Output the (x, y) coordinate of the center of the cell containing the given text.  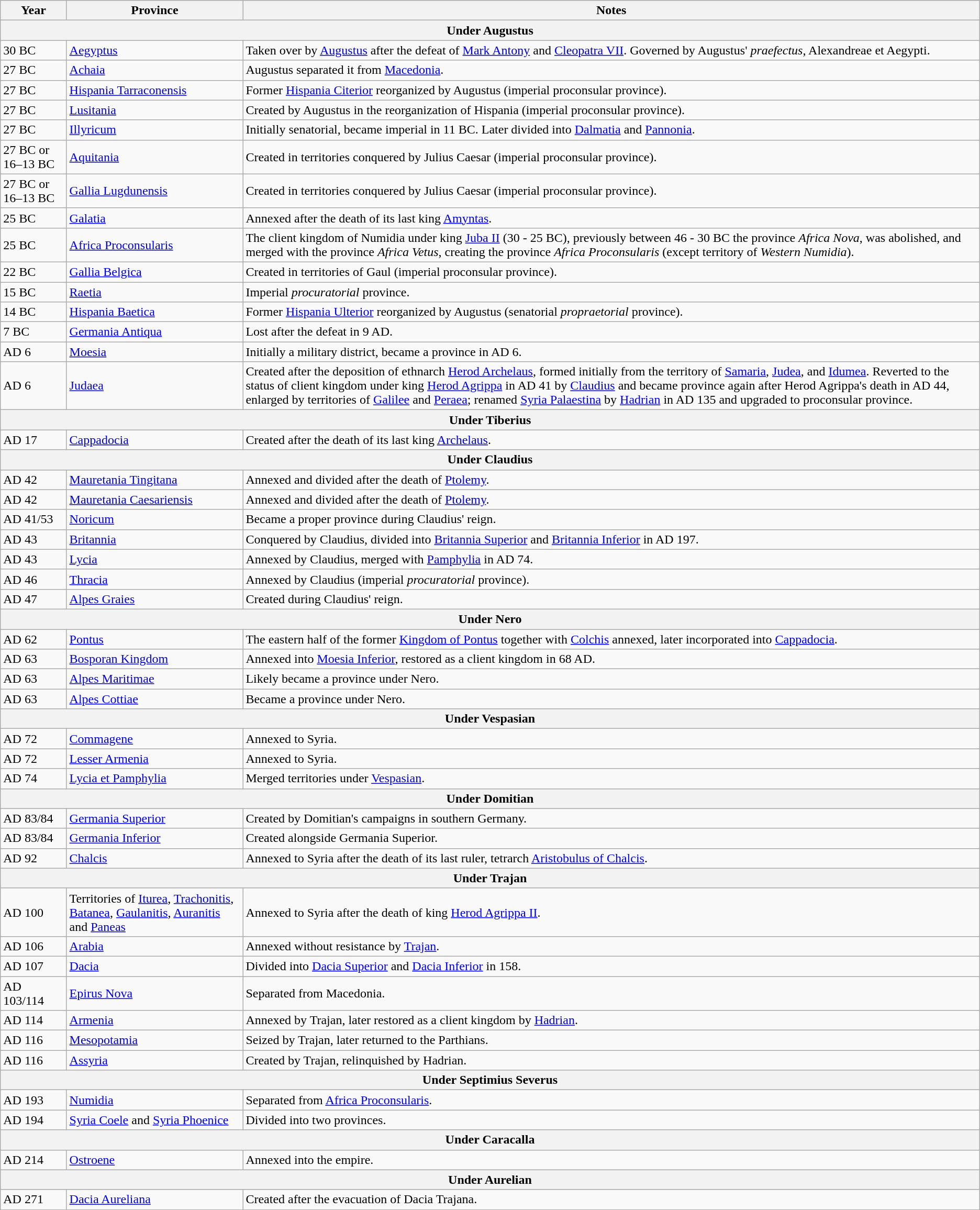
AD 106 (34, 946)
Lost after the defeat in 9 AD. (611, 332)
Achaia (155, 70)
Alpes Cottiae (155, 699)
22 BC (34, 272)
Under Claudius (490, 460)
Cappadocia (155, 440)
Annexed after the death of its last king Amyntas. (611, 218)
Lesser Armenia (155, 759)
Mauretania Tingitana (155, 480)
Became a proper province during Claudius' reign. (611, 519)
Augustus separated it from Macedonia. (611, 70)
Created after the death of its last king Archelaus. (611, 440)
Arabia (155, 946)
Created by Domitian's campaigns in southern Germany. (611, 818)
Gallia Lugdunensis (155, 191)
Germania Antiqua (155, 332)
Thracia (155, 579)
Created alongside Germania Superior. (611, 838)
Annexed into the empire. (611, 1160)
Illyricum (155, 130)
Syria Coele and Syria Phoenice (155, 1120)
Former Hispania Ulterior reorganized by Augustus (senatorial propraetorial province). (611, 312)
AD 193 (34, 1100)
Initially senatorial, became imperial in 11 BC. Later divided into Dalmatia and Pannonia. (611, 130)
Chalcis (155, 858)
AD 103/114 (34, 993)
7 BC (34, 332)
Aegyptus (155, 50)
Under Trajan (490, 878)
Taken over by Augustus after the defeat of Mark Antony and Cleopatra VII. Governed by Augustus' praefectus, Alexandreae et Aegypti. (611, 50)
Province (155, 10)
AD 114 (34, 1020)
Hispania Tarraconensis (155, 90)
Armenia (155, 1020)
Under Domitian (490, 798)
Gallia Belgica (155, 272)
Aquitania (155, 157)
Created during Claudius' reign. (611, 599)
Annexed by Claudius, merged with Pamphylia in AD 74. (611, 559)
AD 47 (34, 599)
Merged territories under Vespasian. (611, 779)
30 BC (34, 50)
Noricum (155, 519)
Under Vespasian (490, 719)
Under Tiberius (490, 420)
14 BC (34, 312)
Annexed without resistance by Trajan. (611, 946)
Under Nero (490, 619)
Under Caracalla (490, 1140)
Under Septimius Severus (490, 1080)
Imperial procuratorial province. (611, 292)
Pontus (155, 639)
AD 62 (34, 639)
Annexed by Trajan, later restored as a client kingdom by Hadrian. (611, 1020)
AD 271 (34, 1200)
Assyria (155, 1060)
Created by Augustus in the reorganization of Hispania (imperial proconsular province). (611, 110)
Created after the evacuation of Dacia Trajana. (611, 1200)
Moesia (155, 352)
Alpes Graies (155, 599)
Mesopotamia (155, 1040)
Became a province under Nero. (611, 699)
Divided into Dacia Superior and Dacia Inferior in 158. (611, 966)
Annexed by Claudius (imperial procuratorial province). (611, 579)
Raetia (155, 292)
Separated from Africa Proconsularis. (611, 1100)
Created by Trajan, relinquished by Hadrian. (611, 1060)
Mauretania Caesariensis (155, 499)
Likely became a province under Nero. (611, 679)
Dacia (155, 966)
Created in territories of Gaul (imperial proconsular province). (611, 272)
Territories of Iturea, Trachonitis, Batanea, Gaulanitis, Auranitis and Paneas (155, 912)
AD 74 (34, 779)
Dacia Aureliana (155, 1200)
Under Aurelian (490, 1180)
AD 41/53 (34, 519)
Annexed into Moesia Inferior, restored as a client kingdom in 68 AD. (611, 659)
Former Hispania Citerior reorganized by Augustus (imperial proconsular province). (611, 90)
The eastern half of the former Kingdom of Pontus together with Colchis annexed, later incorporated into Cappadocia. (611, 639)
AD 107 (34, 966)
AD 17 (34, 440)
AD 100 (34, 912)
AD 46 (34, 579)
AD 92 (34, 858)
Annexed to Syria after the death of its last ruler, tetrarch Aristobulus of Chalcis. (611, 858)
Epirus Nova (155, 993)
AD 194 (34, 1120)
Germania Superior (155, 818)
Under Augustus (490, 30)
AD 214 (34, 1160)
Judaea (155, 386)
Africa Proconsularis (155, 245)
Separated from Macedonia. (611, 993)
Lusitania (155, 110)
Divided into two provinces. (611, 1120)
Galatia (155, 218)
Annexed to Syria after the death of king Herod Agrippa II. (611, 912)
Ostroene (155, 1160)
Bosporan Kingdom (155, 659)
Conquered by Claudius, divided into Britannia Superior and Britannia Inferior in AD 197. (611, 539)
Alpes Maritimae (155, 679)
Britannia (155, 539)
Initially a military district, became a province in AD 6. (611, 352)
Numidia (155, 1100)
Notes (611, 10)
Hispania Baetica (155, 312)
15 BC (34, 292)
Lycia et Pamphylia (155, 779)
Germania Inferior (155, 838)
Lycia (155, 559)
Commagene (155, 739)
Year (34, 10)
Seized by Trajan, later returned to the Parthians. (611, 1040)
